Determine the [X, Y] coordinate at the center of the cell enclosing the given text.  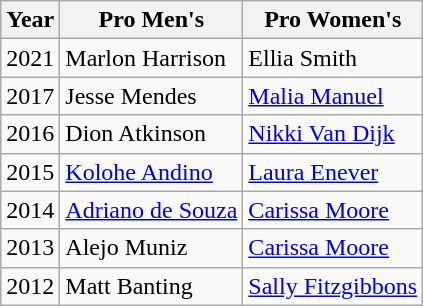
2012 [30, 286]
2017 [30, 96]
2016 [30, 134]
Pro Women's [333, 20]
Sally Fitzgibbons [333, 286]
Year [30, 20]
2015 [30, 172]
Laura Enever [333, 172]
Alejo Muniz [152, 248]
Adriano de Souza [152, 210]
Matt Banting [152, 286]
Pro Men's [152, 20]
Kolohe Andino [152, 172]
Jesse Mendes [152, 96]
Nikki Van Dijk [333, 134]
Marlon Harrison [152, 58]
Ellia Smith [333, 58]
2014 [30, 210]
Malia Manuel [333, 96]
Dion Atkinson [152, 134]
2013 [30, 248]
2021 [30, 58]
